Return (X, Y) of the center of cell containing provided text 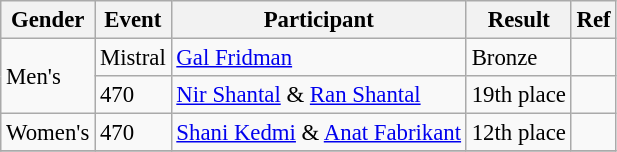
Event (133, 20)
Gender (48, 20)
Participant (318, 20)
19th place (518, 95)
Shani Kedmi & Anat Fabrikant (318, 133)
Women's (48, 133)
Bronze (518, 58)
12th place (518, 133)
Nir Shantal & Ran Shantal (318, 95)
Ref (594, 20)
Men's (48, 76)
Result (518, 20)
Gal Fridman (318, 58)
Mistral (133, 58)
